Provide the [X, Y] coordinate of the cell's center where the given text is located.  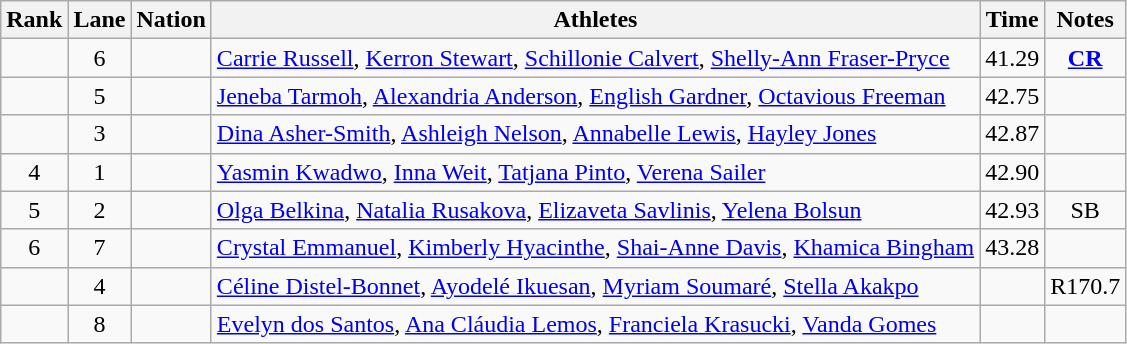
Nation [171, 20]
2 [100, 210]
43.28 [1012, 248]
SB [1086, 210]
42.93 [1012, 210]
42.75 [1012, 96]
Lane [100, 20]
Yasmin Kwadwo, Inna Weit, Tatjana Pinto, Verena Sailer [595, 172]
R170.7 [1086, 286]
Dina Asher-Smith, Ashleigh Nelson, Annabelle Lewis, Hayley Jones [595, 134]
41.29 [1012, 58]
Jeneba Tarmoh, Alexandria Anderson, English Gardner, Octavious Freeman [595, 96]
Rank [34, 20]
3 [100, 134]
Crystal Emmanuel, Kimberly Hyacinthe, Shai-Anne Davis, Khamica Bingham [595, 248]
Time [1012, 20]
Carrie Russell, Kerron Stewart, Schillonie Calvert, Shelly-Ann Fraser-Pryce [595, 58]
42.87 [1012, 134]
42.90 [1012, 172]
Céline Distel-Bonnet, Ayodelé Ikuesan, Myriam Soumaré, Stella Akakpo [595, 286]
Olga Belkina, Natalia Rusakova, Elizaveta Savlinis, Yelena Bolsun [595, 210]
Athletes [595, 20]
1 [100, 172]
7 [100, 248]
Notes [1086, 20]
CR [1086, 58]
Evelyn dos Santos, Ana Cláudia Lemos, Franciela Krasucki, Vanda Gomes [595, 324]
8 [100, 324]
